For the text-containing cell, return its midpoint in (X, Y) coordinate format. 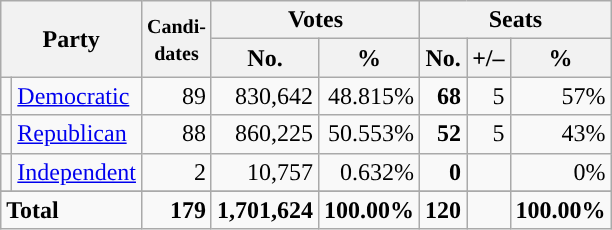
50.553% (370, 134)
Votes (315, 20)
68 (444, 96)
179 (176, 210)
0 (444, 172)
0% (560, 172)
88 (176, 134)
10,757 (264, 172)
43% (560, 134)
57% (560, 96)
Seats (516, 20)
+/– (488, 58)
830,642 (264, 96)
Democratic (77, 96)
120 (444, 210)
0.632% (370, 172)
2 (176, 172)
Republican (77, 134)
1,701,624 (264, 210)
52 (444, 134)
Independent (77, 172)
Party (72, 39)
Total (72, 210)
860,225 (264, 134)
48.815% (370, 96)
Candi-dates (176, 39)
89 (176, 96)
